Find where the given text appears and provide that cell's center as [x, y] coordinate. 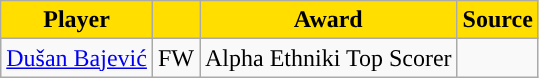
FW [176, 58]
Dušan Bajević [77, 58]
Player [77, 20]
Award [329, 20]
Alpha Ethniki Top Scorer [329, 58]
Source [498, 20]
